From the cell containing the given text, extract its center point as [X, Y] coordinate. 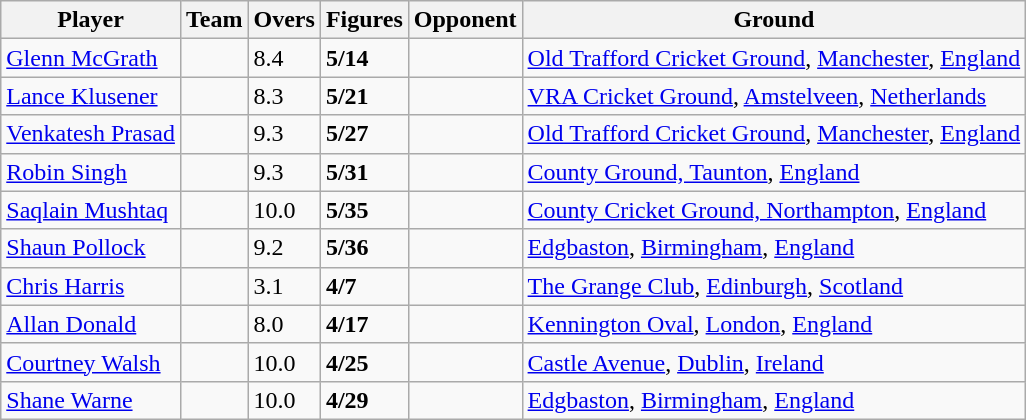
5/14 [364, 58]
4/25 [364, 362]
5/21 [364, 96]
4/7 [364, 286]
County Cricket Ground, Northampton, England [774, 210]
4/29 [364, 400]
8.0 [284, 324]
Glenn McGrath [91, 58]
Ground [774, 20]
9.2 [284, 248]
Courtney Walsh [91, 362]
Shaun Pollock [91, 248]
Shane Warne [91, 400]
Allan Donald [91, 324]
Venkatesh Prasad [91, 134]
The Grange Club, Edinburgh, Scotland [774, 286]
Team [214, 20]
Overs [284, 20]
Player [91, 20]
Chris Harris [91, 286]
5/35 [364, 210]
5/31 [364, 172]
Robin Singh [91, 172]
4/17 [364, 324]
8.4 [284, 58]
County Ground, Taunton, England [774, 172]
Castle Avenue, Dublin, Ireland [774, 362]
Figures [364, 20]
5/36 [364, 248]
5/27 [364, 134]
Kennington Oval, London, England [774, 324]
Lance Klusener [91, 96]
Saqlain Mushtaq [91, 210]
8.3 [284, 96]
Opponent [465, 20]
3.1 [284, 286]
VRA Cricket Ground, Amstelveen, Netherlands [774, 96]
